Return [X, Y] of the center of cell containing provided text 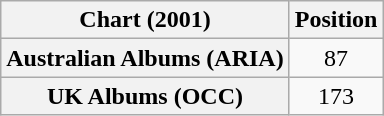
Australian Albums (ARIA) [145, 58]
Position [336, 20]
UK Albums (OCC) [145, 96]
173 [336, 96]
87 [336, 58]
Chart (2001) [145, 20]
